Search for the cell housing the specified text and yield its (X, Y) center coordinate. 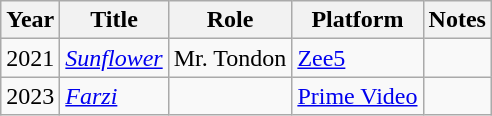
Title (114, 20)
2021 (30, 58)
Mr. Tondon (230, 58)
Platform (358, 20)
Role (230, 20)
Prime Video (358, 96)
Sunflower (114, 58)
Farzi (114, 96)
Zee5 (358, 58)
Year (30, 20)
Notes (457, 20)
2023 (30, 96)
